Return the (X, Y) coordinate for the center point of the cell that contains the specified text.  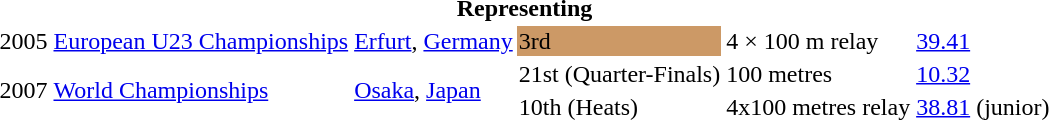
Erfurt, Germany (434, 41)
3rd (619, 41)
4 × 100 m relay (818, 41)
100 metres (818, 74)
21st (Quarter-Finals) (619, 74)
European U23 Championships (201, 41)
